Extract the (X, Y) coordinate from the center of the cell holding the provided text.  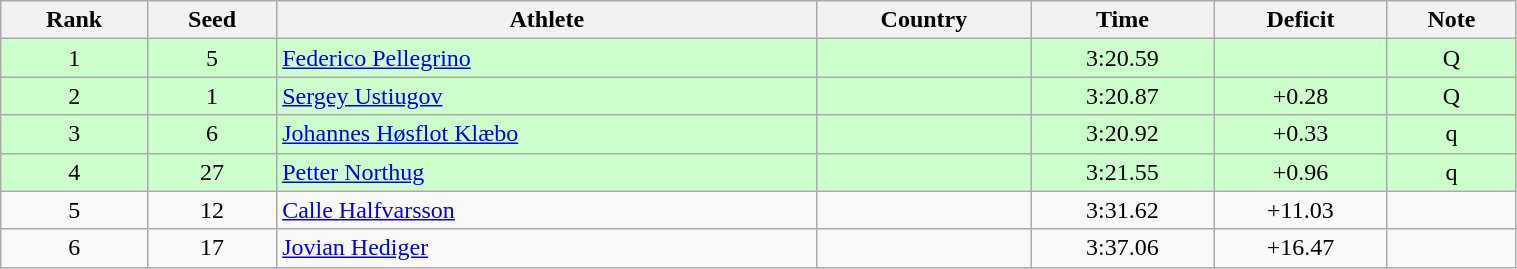
+0.96 (1300, 172)
+0.28 (1300, 96)
Athlete (547, 20)
Calle Halfvarsson (547, 210)
3:20.59 (1122, 58)
Note (1452, 20)
Jovian Hediger (547, 248)
Johannes Høsflot Klæbo (547, 134)
3:31.62 (1122, 210)
3:37.06 (1122, 248)
17 (212, 248)
+0.33 (1300, 134)
3:20.92 (1122, 134)
3 (74, 134)
12 (212, 210)
+11.03 (1300, 210)
2 (74, 96)
Sergey Ustiugov (547, 96)
Federico Pellegrino (547, 58)
+16.47 (1300, 248)
Rank (74, 20)
3:21.55 (1122, 172)
Country (924, 20)
Seed (212, 20)
27 (212, 172)
Deficit (1300, 20)
4 (74, 172)
Time (1122, 20)
3:20.87 (1122, 96)
Petter Northug (547, 172)
